Search for the cell housing the specified text and yield its [X, Y] center coordinate. 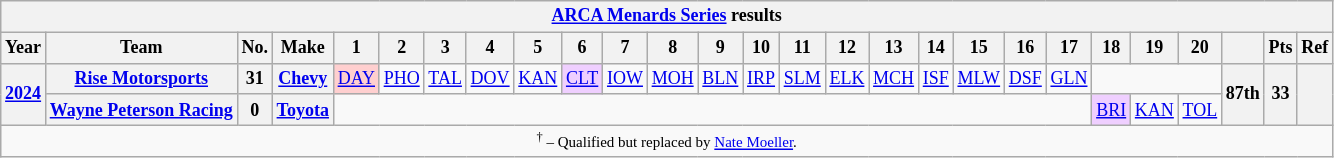
Year [24, 48]
DSF [1025, 78]
5 [538, 48]
CLT [582, 78]
2 [402, 48]
MLW [978, 78]
BLN [720, 78]
1 [356, 48]
31 [254, 78]
87th [1244, 94]
8 [672, 48]
No. [254, 48]
DAY [356, 78]
12 [847, 48]
Chevy [302, 78]
4 [490, 48]
Toyota [302, 110]
PHO [402, 78]
16 [1025, 48]
7 [626, 48]
GLN [1069, 78]
19 [1155, 48]
ARCA Menards Series results [667, 16]
13 [894, 48]
33 [1280, 94]
Pts [1280, 48]
IOW [626, 78]
TAL [445, 78]
3 [445, 48]
18 [1112, 48]
Team [141, 48]
15 [978, 48]
9 [720, 48]
14 [936, 48]
2024 [24, 94]
17 [1069, 48]
ELK [847, 78]
ISF [936, 78]
IRP [762, 78]
TOL [1200, 110]
Ref [1315, 48]
11 [802, 48]
† – Qualified but replaced by Nate Moeller. [667, 141]
10 [762, 48]
MCH [894, 78]
Make [302, 48]
DOV [490, 78]
Rise Motorsports [141, 78]
BRI [1112, 110]
MOH [672, 78]
0 [254, 110]
20 [1200, 48]
Wayne Peterson Racing [141, 110]
6 [582, 48]
SLM [802, 78]
